Locate the cell with the specified text and output its (X, Y) center coordinate. 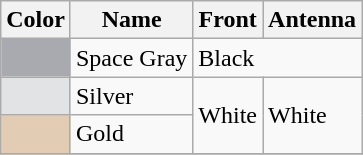
Front (228, 20)
Space Gray (131, 58)
Color (36, 20)
Black (278, 58)
Name (131, 20)
Antenna (312, 20)
Silver (131, 96)
Gold (131, 134)
